Detect which cell encompasses the target text, then output its (x, y) center coordinate. 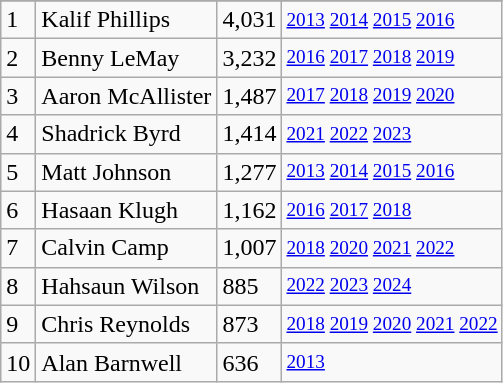
Calvin Camp (126, 248)
Aaron McAllister (126, 96)
873 (250, 324)
5 (18, 172)
1,007 (250, 248)
885 (250, 286)
3,232 (250, 58)
636 (250, 362)
1,162 (250, 210)
4,031 (250, 20)
1,414 (250, 134)
2021 2022 2023 (392, 134)
1,277 (250, 172)
2022 2023 2024 (392, 286)
1,487 (250, 96)
Alan Barnwell (126, 362)
Benny LeMay (126, 58)
Hahsaun Wilson (126, 286)
4 (18, 134)
1 (18, 20)
6 (18, 210)
2016 2017 2018 (392, 210)
Matt Johnson (126, 172)
3 (18, 96)
2018 2019 2020 2021 2022 (392, 324)
10 (18, 362)
7 (18, 248)
2 (18, 58)
Kalif Phillips (126, 20)
Shadrick Byrd (126, 134)
2018 2020 2021 2022 (392, 248)
2016 2017 2018 2019 (392, 58)
9 (18, 324)
Hasaan Klugh (126, 210)
Chris Reynolds (126, 324)
2017 2018 2019 2020 (392, 96)
8 (18, 286)
2013 (392, 362)
